Find where the given text appears and provide that cell's center as [x, y] coordinate. 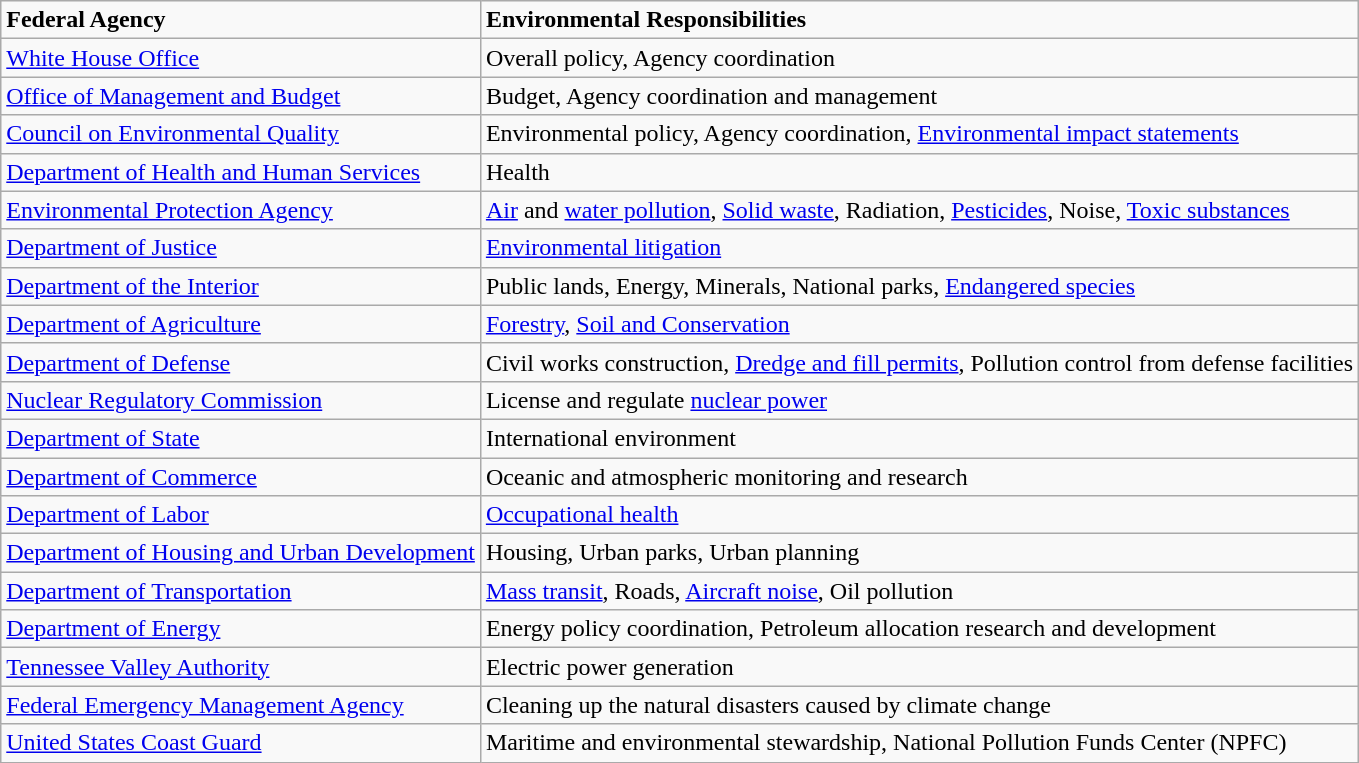
Federal Emergency Management Agency [241, 705]
Maritime and environmental stewardship, National Pollution Funds Center (NPFC) [919, 743]
International environment [919, 438]
Health [919, 172]
Office of Management and Budget [241, 96]
Department of State [241, 438]
United States Coast Guard [241, 743]
Forestry, Soil and Conservation [919, 324]
Mass transit, Roads, Aircraft noise, Oil pollution [919, 591]
Overall policy, Agency coordination [919, 58]
Housing, Urban parks, Urban planning [919, 553]
Electric power generation [919, 667]
Department of the Interior [241, 286]
Environmental Responsibilities [919, 20]
Department of Health and Human Services [241, 172]
Budget, Agency coordination and management [919, 96]
Department of Defense [241, 362]
Environmental litigation [919, 248]
Civil works construction, Dredge and fill permits, Pollution control from defense facilities [919, 362]
Cleaning up the natural disasters caused by climate change [919, 705]
Department of Transportation [241, 591]
Environmental Protection Agency [241, 210]
Occupational health [919, 515]
Tennessee Valley Authority [241, 667]
Nuclear Regulatory Commission [241, 400]
Oceanic and atmospheric monitoring and research [919, 477]
Department of Energy [241, 629]
Energy policy coordination, Petroleum allocation research and development [919, 629]
License and regulate nuclear power [919, 400]
Department of Justice [241, 248]
Federal Agency [241, 20]
White House Office [241, 58]
Department of Commerce [241, 477]
Environmental policy, Agency coordination, Environmental impact statements [919, 134]
Public lands, Energy, Minerals, National parks, Endangered species [919, 286]
Department of Labor [241, 515]
Department of Housing and Urban Development [241, 553]
Air and water pollution, Solid waste, Radiation, Pesticides, Noise, Toxic substances [919, 210]
Department of Agriculture [241, 324]
Council on Environmental Quality [241, 134]
